Return [X, Y] of the center of cell containing provided text 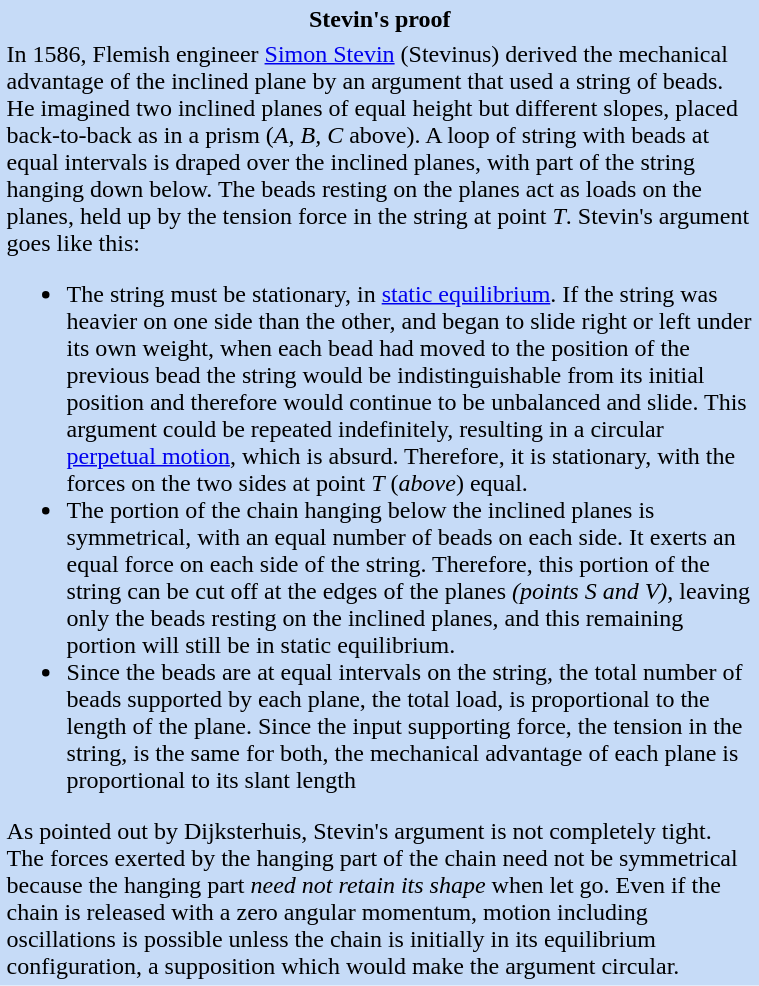
Stevin's proof [380, 19]
